Extract the (X, Y) coordinate from the center of the cell holding the provided text.  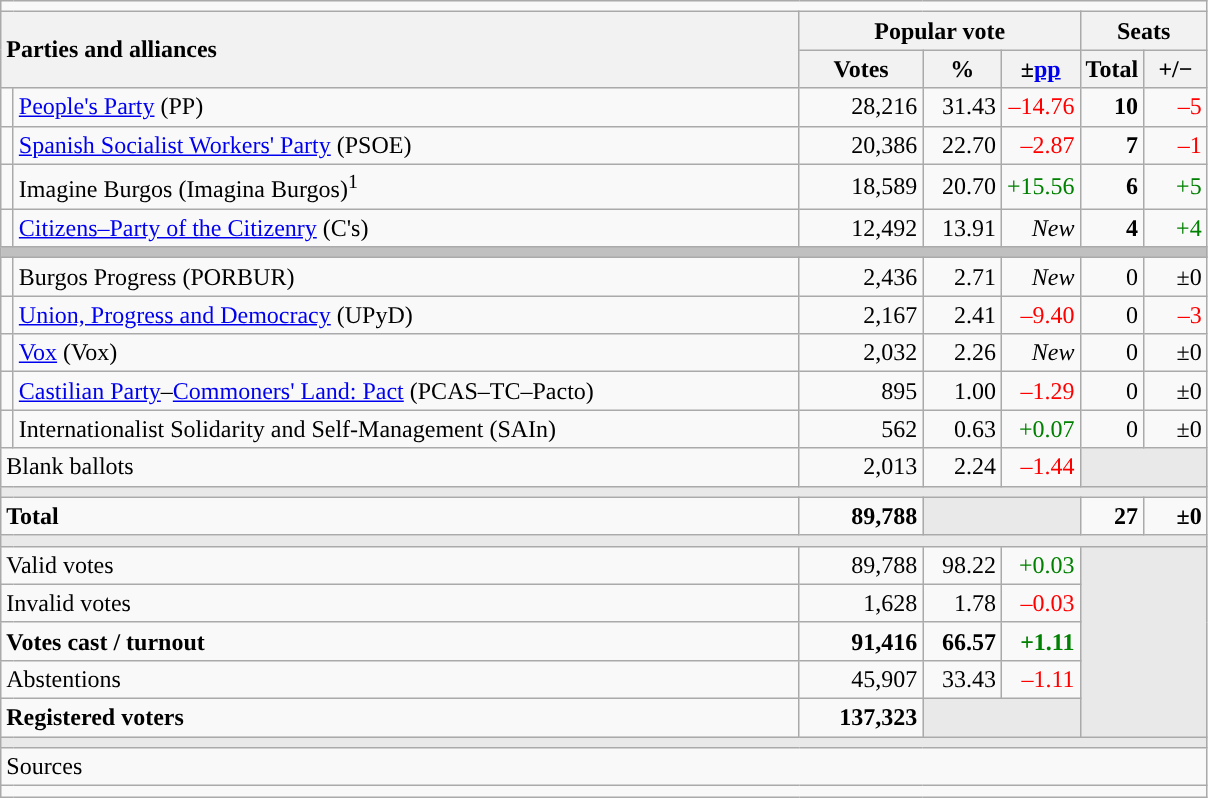
Blank ballots (400, 467)
–3 (1176, 315)
20.70 (962, 186)
–9.40 (1040, 315)
2.71 (962, 277)
137,323 (861, 718)
0.63 (962, 429)
2,013 (861, 467)
2.24 (962, 467)
Citizens–Party of the Citizenry (C's) (406, 228)
13.91 (962, 228)
Votes (861, 69)
±pp (1040, 69)
+1.11 (1040, 641)
22.70 (962, 145)
Valid votes (400, 565)
Castilian Party–Commoners' Land: Pact (PCAS–TC–Pacto) (406, 391)
98.22 (962, 565)
Union, Progress and Democracy (UPyD) (406, 315)
+0.07 (1040, 429)
Parties and alliances (400, 50)
18,589 (861, 186)
+0.03 (1040, 565)
Vox (Vox) (406, 353)
Sources (604, 767)
% (962, 69)
Registered voters (400, 718)
–1 (1176, 145)
31.43 (962, 107)
4 (1112, 228)
Votes cast / turnout (400, 641)
–14.76 (1040, 107)
–5 (1176, 107)
–0.03 (1040, 603)
Internationalist Solidarity and Self-Management (SAIn) (406, 429)
1,628 (861, 603)
Invalid votes (400, 603)
Imagine Burgos (Imagina Burgos)1 (406, 186)
562 (861, 429)
33.43 (962, 679)
+5 (1176, 186)
91,416 (861, 641)
–2.87 (1040, 145)
1.00 (962, 391)
+/− (1176, 69)
Seats (1144, 31)
12,492 (861, 228)
20,386 (861, 145)
Burgos Progress (PORBUR) (406, 277)
6 (1112, 186)
Abstentions (400, 679)
2.41 (962, 315)
–1.11 (1040, 679)
45,907 (861, 679)
895 (861, 391)
Spanish Socialist Workers' Party (PSOE) (406, 145)
2,436 (861, 277)
2,032 (861, 353)
+4 (1176, 228)
1.78 (962, 603)
+15.56 (1040, 186)
66.57 (962, 641)
28,216 (861, 107)
People's Party (PP) (406, 107)
10 (1112, 107)
27 (1112, 516)
Popular vote (940, 31)
–1.44 (1040, 467)
2,167 (861, 315)
2.26 (962, 353)
7 (1112, 145)
–1.29 (1040, 391)
